Scan for the cell matching the given text and deliver its [x, y] coordinate at center. 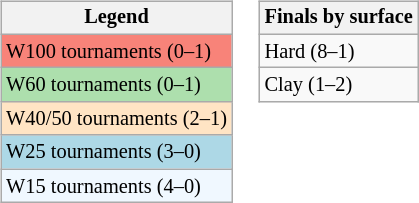
Clay (1–2) [339, 85]
Finals by surface [339, 18]
W40/50 tournaments (2–1) [116, 119]
Legend [116, 18]
W100 tournaments (0–1) [116, 51]
W25 tournaments (3–0) [116, 152]
Hard (8–1) [339, 51]
W15 tournaments (4–0) [116, 186]
W60 tournaments (0–1) [116, 85]
